For the text-containing cell, return its midpoint in [X, Y] coordinate format. 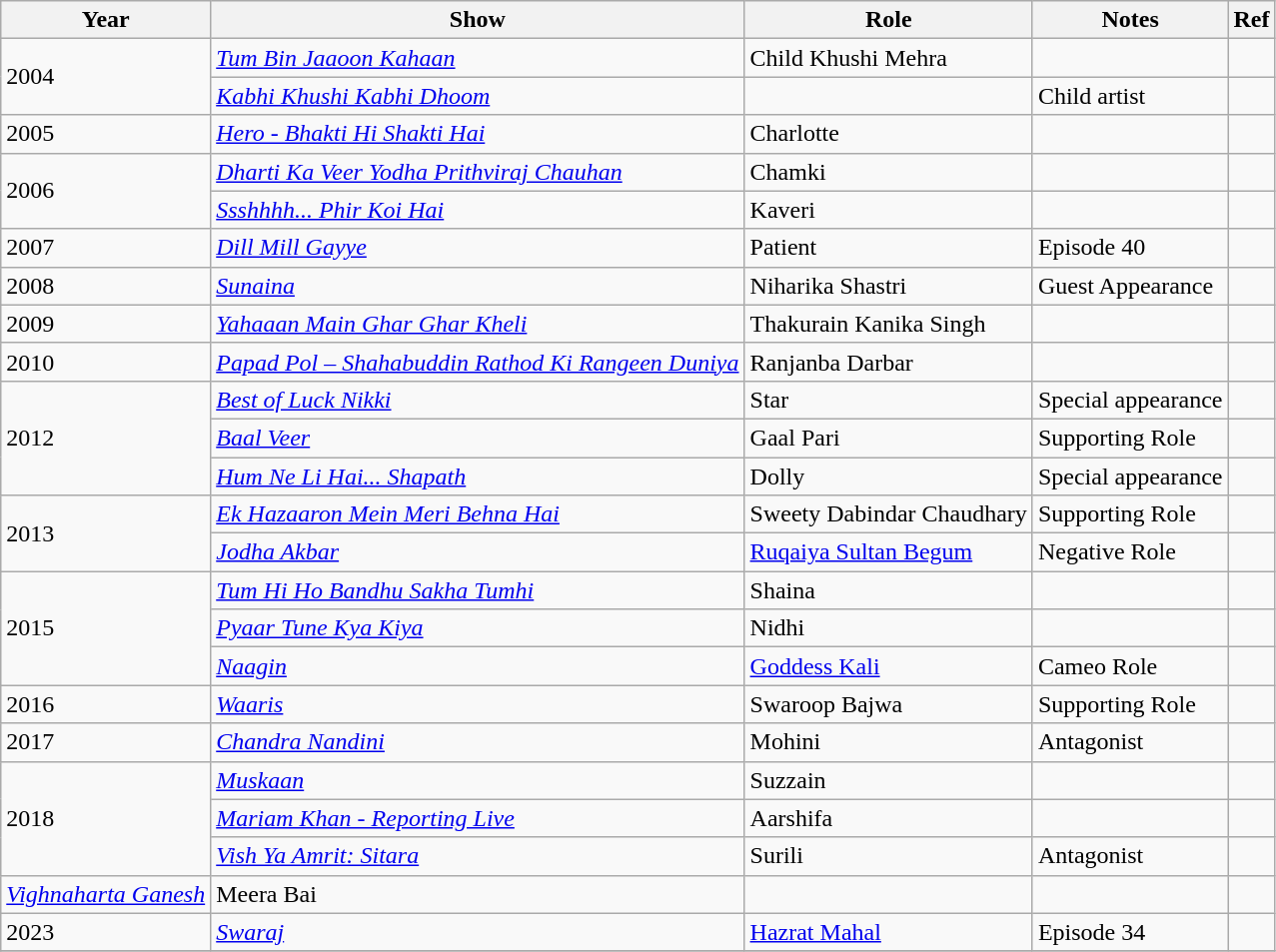
Sweety Dabindar Chaudhary [888, 514]
2017 [106, 742]
2023 [106, 932]
2018 [106, 818]
2009 [106, 324]
Charlotte [888, 134]
Dill Mill Gayye [478, 248]
Patient [888, 248]
Vish Ya Amrit: Sitara [478, 856]
2005 [106, 134]
2007 [106, 248]
Chandra Nandini [478, 742]
Negative Role [1130, 552]
Tum Hi Ho Bandhu Sakha Tumhi [478, 590]
Vighnaharta Ganesh [106, 894]
Papad Pol – Shahabuddin Rathod Ki Rangeen Duniya [478, 362]
Meera Bai [478, 894]
Swaraj [478, 932]
Baal Veer [478, 438]
Goddess Kali [888, 666]
2004 [106, 77]
Ranjanba Darbar [888, 362]
Star [888, 400]
Muskaan [478, 780]
Gaal Pari [888, 438]
Ek Hazaaron Mein Meri Behna Hai [478, 514]
Nidhi [888, 628]
Aarshifa [888, 818]
Surili [888, 856]
Notes [1130, 20]
Year [106, 20]
2008 [106, 286]
Naagin [478, 666]
2016 [106, 704]
Ref [1251, 20]
2006 [106, 191]
Sunaina [478, 286]
Child artist [1130, 96]
Cameo Role [1130, 666]
2012 [106, 438]
Guest Appearance [1130, 286]
Role [888, 20]
Hum Ne Li Hai... Shapath [478, 476]
Episode 40 [1130, 248]
Dharti Ka Veer Yodha Prithviraj Chauhan [478, 172]
Jodha Akbar [478, 552]
Episode 34 [1130, 932]
Hero - Bhakti Hi Shakti Hai [478, 134]
Best of Luck Nikki [478, 400]
Mariam Khan - Reporting Live [478, 818]
Waaris [478, 704]
Kaveri [888, 210]
2013 [106, 533]
Ruqaiya Sultan Begum [888, 552]
Suzzain [888, 780]
2010 [106, 362]
Kabhi Khushi Kabhi Dhoom [478, 96]
Yahaaan Main Ghar Ghar Kheli [478, 324]
Swaroop Bajwa [888, 704]
Dolly [888, 476]
Pyaar Tune Kya Kiya [478, 628]
Show [478, 20]
Tum Bin Jaaoon Kahaan [478, 58]
Ssshhhh... Phir Koi Hai [478, 210]
Shaina [888, 590]
Thakurain Kanika Singh [888, 324]
Niharika Shastri [888, 286]
Chamki [888, 172]
Hazrat Mahal [888, 932]
Mohini [888, 742]
Child Khushi Mehra [888, 58]
2015 [106, 628]
